Return [x, y] of the center of cell containing provided text 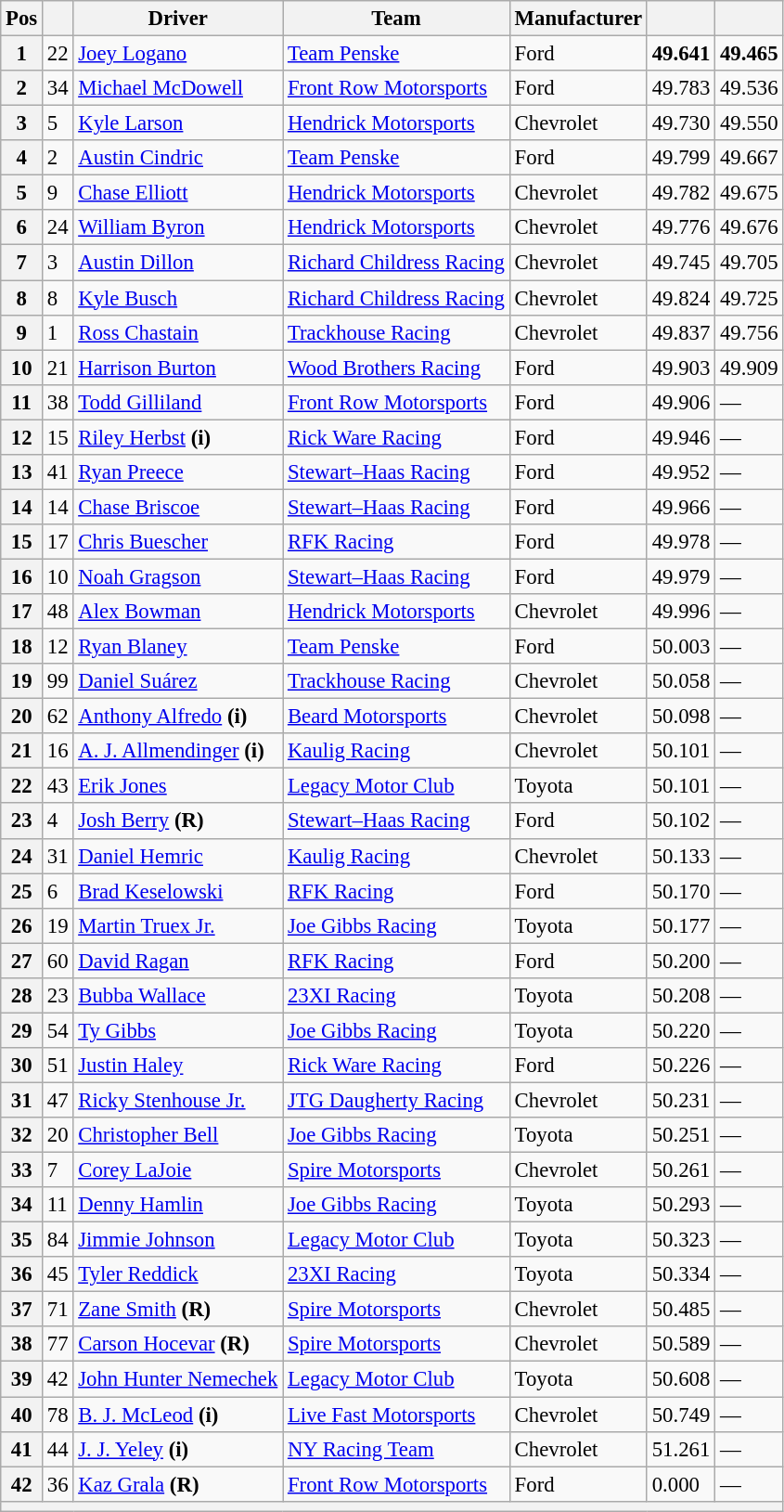
Wood Brothers Racing [397, 368]
50.133 [681, 856]
William Byron [178, 227]
50.231 [681, 1100]
Alex Bowman [178, 612]
77 [58, 1345]
49.837 [681, 332]
50.098 [681, 717]
50.334 [681, 1274]
50.589 [681, 1345]
40 [22, 1415]
B. J. McLeod (i) [178, 1415]
43 [58, 786]
NY Racing Team [397, 1449]
Bubba Wallace [178, 996]
35 [22, 1240]
50.485 [681, 1310]
Corey LaJoie [178, 1170]
Brad Keselowski [178, 891]
Daniel Suárez [178, 681]
Zane Smith (R) [178, 1310]
49.550 [750, 123]
Jimmie Johnson [178, 1240]
49.952 [681, 472]
Ross Chastain [178, 332]
Manufacturer [578, 19]
J. J. Yeley (i) [178, 1449]
49.906 [681, 402]
32 [22, 1135]
84 [58, 1240]
49.996 [681, 612]
49.799 [681, 158]
51.261 [681, 1449]
49.783 [681, 88]
50.170 [681, 891]
50.003 [681, 647]
Kaz Grala (R) [178, 1484]
49.705 [750, 263]
26 [22, 925]
50.208 [681, 996]
47 [58, 1100]
49.675 [750, 193]
50.261 [681, 1170]
Chris Buescher [178, 542]
Daniel Hemric [178, 856]
49.667 [750, 158]
50.177 [681, 925]
49.978 [681, 542]
Kyle Busch [178, 298]
John Hunter Nemechek [178, 1379]
50.200 [681, 961]
50.749 [681, 1415]
54 [58, 1030]
50.608 [681, 1379]
27 [22, 961]
50.226 [681, 1066]
Driver [178, 19]
50.293 [681, 1205]
A. J. Allmendinger (i) [178, 751]
71 [58, 1310]
50.058 [681, 681]
Carson Hocevar (R) [178, 1345]
Christopher Bell [178, 1135]
30 [22, 1066]
49.946 [681, 437]
Austin Cindric [178, 158]
49.979 [681, 576]
37 [22, 1310]
18 [22, 647]
Team [397, 19]
Austin Dillon [178, 263]
33 [22, 1170]
49.903 [681, 368]
Kyle Larson [178, 123]
49.725 [750, 298]
50.220 [681, 1030]
Denny Hamlin [178, 1205]
Tyler Reddick [178, 1274]
51 [58, 1066]
62 [58, 717]
Martin Truex Jr. [178, 925]
Anthony Alfredo (i) [178, 717]
49.730 [681, 123]
25 [22, 891]
44 [58, 1449]
39 [22, 1379]
60 [58, 961]
49.824 [681, 298]
28 [22, 996]
Noah Gragson [178, 576]
Todd Gilliland [178, 402]
13 [22, 472]
Ryan Blaney [178, 647]
Chase Elliott [178, 193]
Ty Gibbs [178, 1030]
50.323 [681, 1240]
Joey Logano [178, 54]
Justin Haley [178, 1066]
49.676 [750, 227]
Live Fast Motorsports [397, 1415]
Harrison Burton [178, 368]
78 [58, 1415]
Pos [22, 19]
JTG Daugherty Racing [397, 1100]
49.641 [681, 54]
49.966 [681, 507]
Beard Motorsports [397, 717]
Erik Jones [178, 786]
29 [22, 1030]
0.000 [681, 1484]
49.745 [681, 263]
99 [58, 681]
49.776 [681, 227]
Ryan Preece [178, 472]
David Ragan [178, 961]
48 [58, 612]
Ricky Stenhouse Jr. [178, 1100]
45 [58, 1274]
Chase Briscoe [178, 507]
Riley Herbst (i) [178, 437]
50.251 [681, 1135]
49.536 [750, 88]
49.909 [750, 368]
49.782 [681, 193]
Michael McDowell [178, 88]
49.465 [750, 54]
49.756 [750, 332]
50.102 [681, 821]
Josh Berry (R) [178, 821]
